Detect which cell encompasses the target text, then output its [x, y] center coordinate. 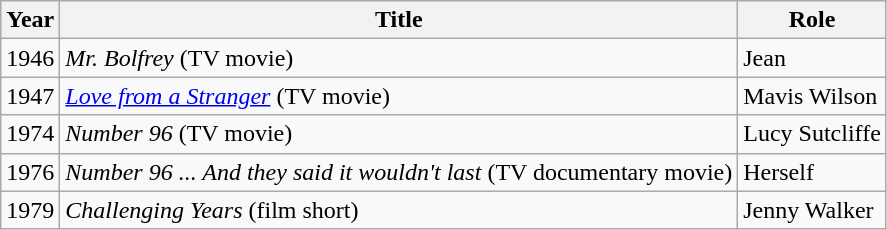
Mr. Bolfrey (TV movie) [399, 58]
Lucy Sutcliffe [812, 134]
1976 [30, 172]
Mavis Wilson [812, 96]
Love from a Stranger (TV movie) [399, 96]
Herself [812, 172]
1947 [30, 96]
1974 [30, 134]
Year [30, 20]
Challenging Years (film short) [399, 210]
1946 [30, 58]
Title [399, 20]
Number 96 (TV movie) [399, 134]
Role [812, 20]
1979 [30, 210]
Number 96 ... And they said it wouldn't last (TV documentary movie) [399, 172]
Jenny Walker [812, 210]
Jean [812, 58]
